Scan for the cell matching the given text and deliver its [X, Y] coordinate at center. 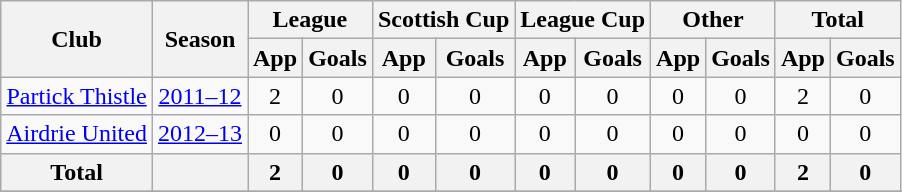
2012–13 [200, 134]
Scottish Cup [443, 20]
Other [714, 20]
Club [77, 39]
Airdrie United [77, 134]
Season [200, 39]
League Cup [583, 20]
League [310, 20]
Partick Thistle [77, 96]
2011–12 [200, 96]
